Output the (x, y) coordinate of the center of the cell containing the given text.  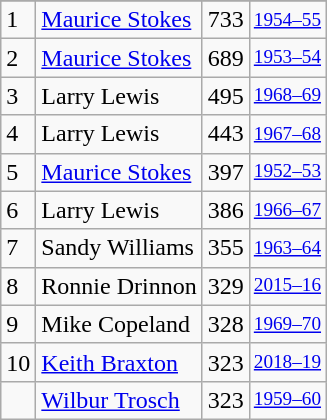
355 (226, 248)
2015–16 (287, 286)
Keith Braxton (119, 362)
1966–67 (287, 210)
1969–70 (287, 324)
9 (18, 324)
329 (226, 286)
328 (226, 324)
397 (226, 172)
2018–19 (287, 362)
3 (18, 96)
1967–68 (287, 134)
386 (226, 210)
1952–53 (287, 172)
1 (18, 20)
1968–69 (287, 96)
733 (226, 20)
10 (18, 362)
443 (226, 134)
1963–64 (287, 248)
Mike Copeland (119, 324)
8 (18, 286)
5 (18, 172)
2 (18, 58)
7 (18, 248)
Sandy Williams (119, 248)
495 (226, 96)
Wilbur Trosch (119, 400)
Ronnie Drinnon (119, 286)
6 (18, 210)
1954–55 (287, 20)
1959–60 (287, 400)
689 (226, 58)
4 (18, 134)
1953–54 (287, 58)
